Pinpoint the cell where the given text exists, returning its (X, Y) midpoint coordinate. 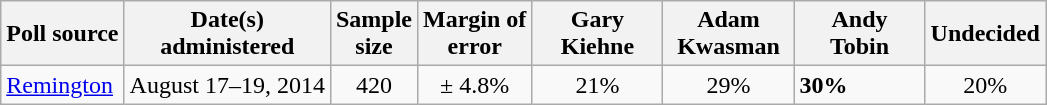
Samplesize (374, 34)
Date(s)administered (227, 34)
21% (598, 85)
Undecided (985, 34)
30% (860, 85)
August 17–19, 2014 (227, 85)
420 (374, 85)
± 4.8% (475, 85)
GaryKiehne (598, 34)
20% (985, 85)
AndyTobin (860, 34)
Poll source (62, 34)
Margin oferror (475, 34)
Remington (62, 85)
AdamKwasman (728, 34)
29% (728, 85)
